Return the (X, Y) coordinate for the center point of the cell that contains the specified text.  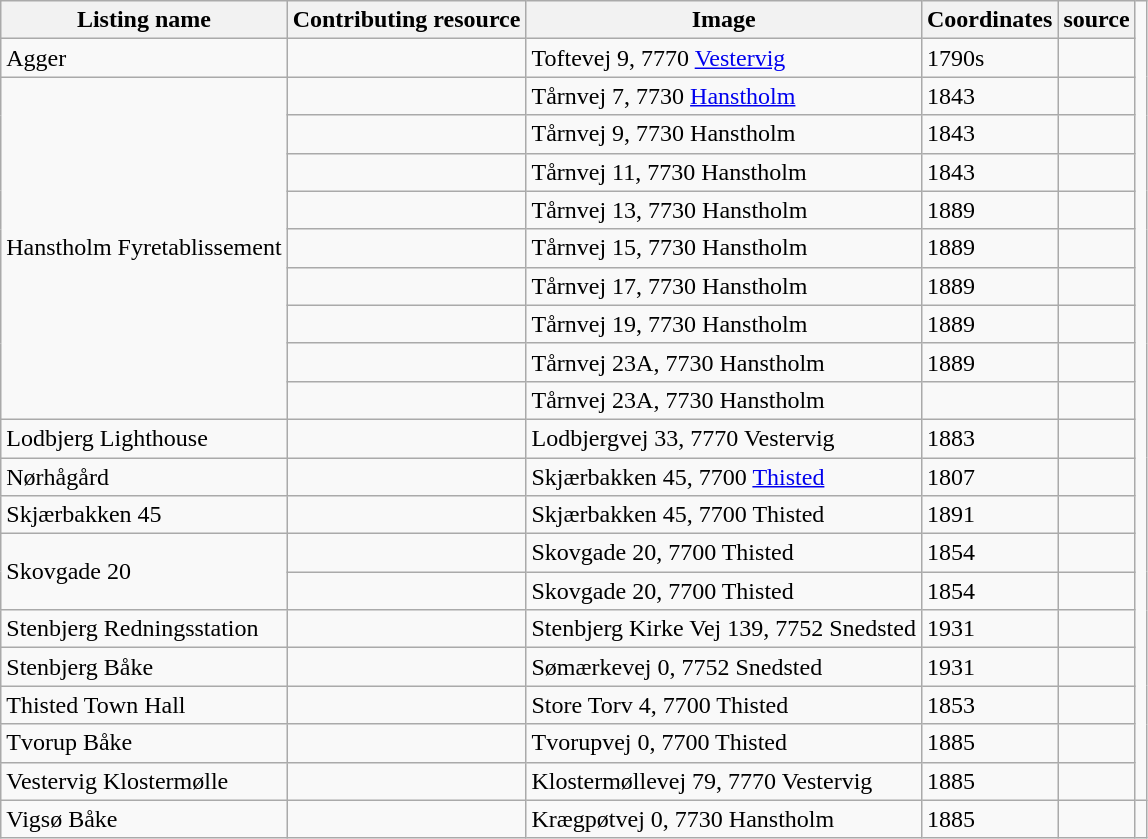
Image (724, 20)
source (1096, 20)
Stenbjerg Kirke Vej 139, 7752 Snedsted (724, 629)
Contributing resource (406, 20)
Tårnvej 19, 7730 Hanstholm (724, 324)
Tvorup Båke (144, 743)
Skovgade 20 (144, 572)
Vestervig Klostermølle (144, 781)
Nørhågård (144, 477)
Krægpøtvej 0, 7730 Hanstholm (724, 819)
Thisted Town Hall (144, 705)
1891 (989, 515)
Tårnvej 15, 7730 Hanstholm (724, 248)
Lodbjerg Lighthouse (144, 438)
Listing name (144, 20)
Vigsø Båke (144, 819)
Tvorupvej 0, 7700 Thisted (724, 743)
Klostermøllevej 79, 7770 Vestervig (724, 781)
1807 (989, 477)
Skjærbakken 45 (144, 515)
Tårnvej 17, 7730 Hanstholm (724, 286)
1853 (989, 705)
Store Torv 4, 7700 Thisted (724, 705)
1790s (989, 58)
Tårnvej 13, 7730 Hanstholm (724, 210)
Tårnvej 9, 7730 Hanstholm (724, 134)
Hanstholm Fyretablissement (144, 248)
Tårnvej 7, 7730 Hanstholm (724, 96)
Tårnvej 11, 7730 Hanstholm (724, 172)
Agger (144, 58)
Sømærkevej 0, 7752 Snedsted (724, 667)
Stenbjerg Båke (144, 667)
Coordinates (989, 20)
Stenbjerg Redningsstation (144, 629)
Lodbjergvej 33, 7770 Vestervig (724, 438)
1883 (989, 438)
Toftevej 9, 7770 Vestervig (724, 58)
